Output the (x, y) coordinate of the center of the cell containing the given text.  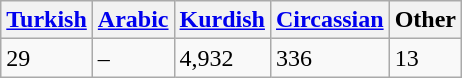
Turkish (47, 20)
Other (425, 20)
29 (47, 58)
Arabic (133, 20)
Kurdish (222, 20)
13 (425, 58)
Circassian (330, 20)
4,932 (222, 58)
– (133, 58)
336 (330, 58)
